Identify which cell holds the provided text, then report its [X, Y] central coordinate. 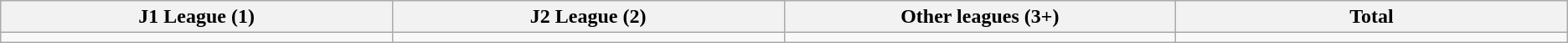
J1 League (1) [197, 17]
J2 League (2) [588, 17]
Total [1372, 17]
Other leagues (3+) [980, 17]
